Return (x, y) of the center of cell containing provided text 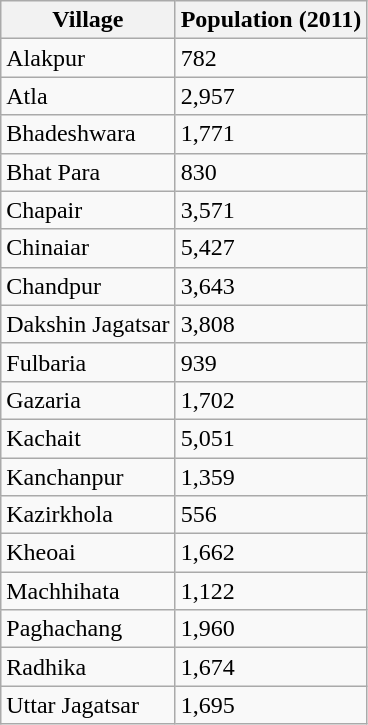
Chandpur (88, 286)
Dakshin Jagatsar (88, 324)
Bhadeshwara (88, 134)
3,571 (271, 210)
1,771 (271, 134)
939 (271, 362)
Kanchanpur (88, 477)
Chapair (88, 210)
Fulbaria (88, 362)
1,359 (271, 477)
556 (271, 515)
830 (271, 172)
782 (271, 58)
Bhat Para (88, 172)
Village (88, 20)
1,695 (271, 705)
Paghachang (88, 629)
2,957 (271, 96)
3,808 (271, 324)
Gazaria (88, 400)
Uttar Jagatsar (88, 705)
Kazirkhola (88, 515)
Kheoai (88, 553)
1,674 (271, 667)
Radhika (88, 667)
Alakpur (88, 58)
Atla (88, 96)
Chinaiar (88, 248)
1,122 (271, 591)
Population (2011) (271, 20)
Kachait (88, 438)
5,051 (271, 438)
1,960 (271, 629)
1,702 (271, 400)
5,427 (271, 248)
3,643 (271, 286)
Machhihata (88, 591)
1,662 (271, 553)
